Detect which cell encompasses the target text, then output its (x, y) center coordinate. 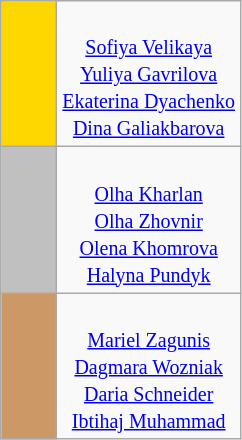
Sofiya VelikayaYuliya GavrilovaEkaterina DyachenkoDina Galiakbarova (149, 74)
Olha KharlanOlha ZhovnirOlena KhomrovaHalyna Pundyk (149, 220)
Mariel ZagunisDagmara WozniakDaria SchneiderIbtihaj Muhammad (149, 366)
